Return the (X, Y) coordinate for the center point of the cell that contains the specified text.  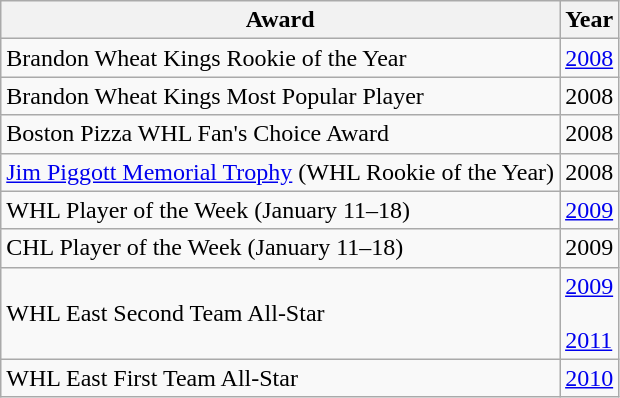
Award (280, 20)
Jim Piggott Memorial Trophy (WHL Rookie of the Year) (280, 172)
Brandon Wheat Kings Most Popular Player (280, 96)
WHL East First Team All-Star (280, 378)
Brandon Wheat Kings Rookie of the Year (280, 58)
20092011 (590, 313)
Boston Pizza WHL Fan's Choice Award (280, 134)
WHL East Second Team All-Star (280, 313)
Year (590, 20)
WHL Player of the Week (January 11–18) (280, 210)
2010 (590, 378)
CHL Player of the Week (January 11–18) (280, 248)
